Scan for the cell matching the given text and deliver its (X, Y) coordinate at center. 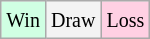
Win (24, 20)
Draw (72, 20)
Loss (126, 20)
